From the cell containing the given text, extract its center point as [X, Y] coordinate. 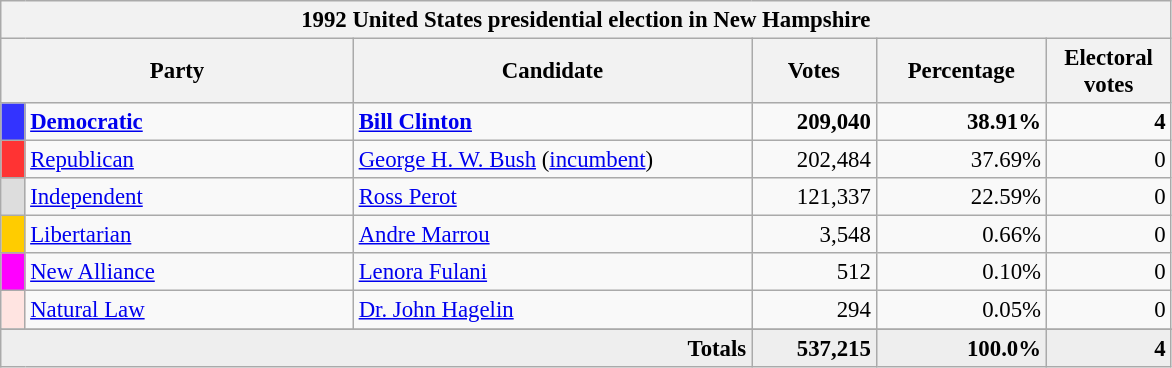
37.69% [961, 160]
Votes [814, 72]
0.66% [961, 235]
0.05% [961, 310]
Republican [189, 160]
Natural Law [189, 310]
202,484 [814, 160]
Candidate [552, 72]
209,040 [814, 122]
Libertarian [189, 235]
Ross Perot [552, 197]
3,548 [814, 235]
Andre Marrou [552, 235]
121,337 [814, 197]
38.91% [961, 122]
Totals [376, 348]
512 [814, 273]
Electoral votes [1108, 72]
Democratic [189, 122]
George H. W. Bush (incumbent) [552, 160]
Independent [189, 197]
100.0% [961, 348]
Lenora Fulani [552, 273]
294 [814, 310]
Bill Clinton [552, 122]
537,215 [814, 348]
22.59% [961, 197]
Percentage [961, 72]
Party [178, 72]
New Alliance [189, 273]
0.10% [961, 273]
1992 United States presidential election in New Hampshire [586, 20]
Dr. John Hagelin [552, 310]
